Locate the cell with the specified text and output its (X, Y) center coordinate. 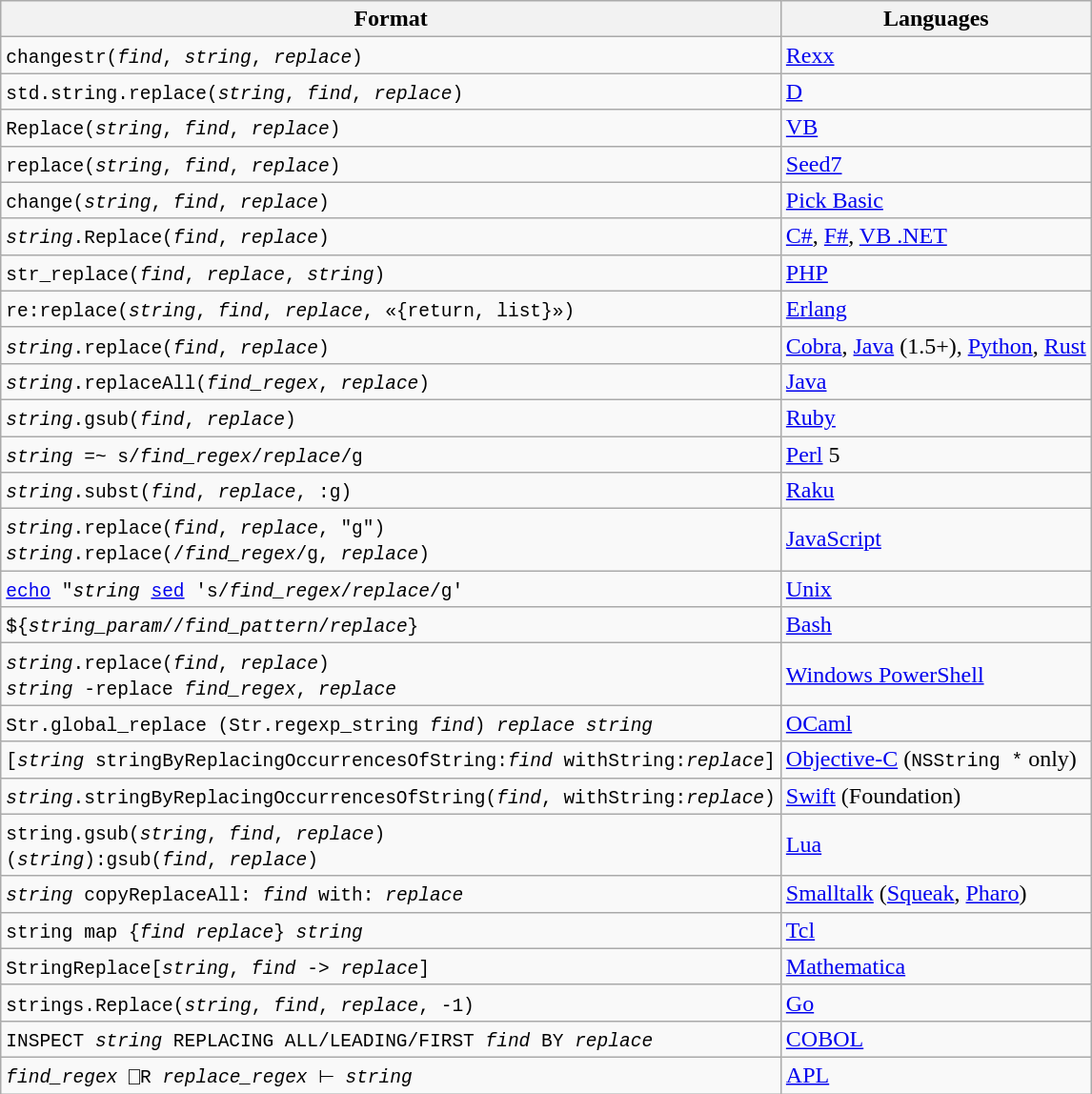
Smalltalk (Squeak, Pharo) (936, 894)
Replace(string, find, replace) (391, 128)
Windows PowerShell (936, 675)
Rexx (936, 55)
std.string.replace(string, find, replace) (391, 91)
string.replace(find, replace) (391, 345)
Seed7 (936, 164)
Format (391, 19)
[string stringByReplacingOccurrencesOfString:find withString:replace] (391, 760)
find_regex ⎕R replace_regex ⊢ string (391, 1075)
Bash (936, 625)
${string_param//find_pattern/replace} (391, 625)
string.stringByReplacingOccurrencesOfString(find, withString:replace) (391, 796)
Go (936, 1003)
echo "string sed 's/find_regex/replace/g' (391, 589)
INSPECT string REPLACING ALL/LEADING/FIRST find BY replace (391, 1039)
Languages (936, 19)
VB (936, 128)
Str.global_replace (Str.regexp_string find) replace string (391, 723)
string.replaceAll(find_regex, replace) (391, 381)
Java (936, 381)
Ruby (936, 417)
Swift (Foundation) (936, 796)
string =~ s/find_regex/replace/g (391, 455)
Raku (936, 491)
APL (936, 1075)
string.gsub(find, replace) (391, 417)
change(string, find, replace) (391, 200)
PHP (936, 273)
str_replace(find, replace, string) (391, 273)
string map {find replace} string (391, 930)
Cobra, Java (1.5+), Python, Rust (936, 345)
D (936, 91)
string.gsub(string, find, replace)(string):gsub(find, replace) (391, 844)
strings.Replace(string, find, replace, -1) (391, 1003)
OCaml (936, 723)
Mathematica (936, 966)
JavaScript (936, 539)
Objective-C (NSString * only) (936, 760)
replace(string, find, replace) (391, 164)
Perl 5 (936, 455)
string.Replace(find, replace) (391, 236)
Lua (936, 844)
Pick Basic (936, 200)
string.subst(find, replace, :g) (391, 491)
re:replace(string, find, replace, «{return, list}») (391, 309)
changestr(find, string, replace) (391, 55)
C#, F#, VB .NET (936, 236)
StringReplace[string, find -> replace] (391, 966)
Erlang (936, 309)
Tcl (936, 930)
Unix (936, 589)
string copyReplaceAll: find with: replace (391, 894)
COBOL (936, 1039)
string.replace(find, replace, "g") string.replace(/find_regex/g, replace) (391, 539)
string.replace(find, replace)string -replace find_regex, replace (391, 675)
